Pinpoint the cell where the given text exists, returning its [X, Y] midpoint coordinate. 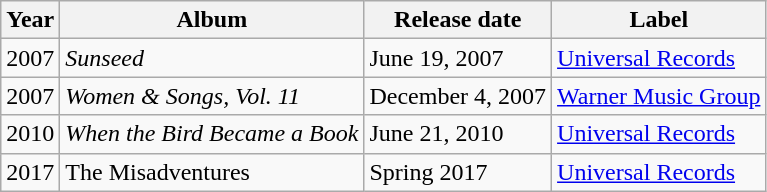
2010 [30, 134]
Label [659, 20]
The Misadventures [212, 172]
Sunseed [212, 58]
Women & Songs, Vol. 11 [212, 96]
Spring 2017 [458, 172]
Release date [458, 20]
2017 [30, 172]
June 21, 2010 [458, 134]
When the Bird Became a Book [212, 134]
Album [212, 20]
Year [30, 20]
June 19, 2007 [458, 58]
Warner Music Group [659, 96]
December 4, 2007 [458, 96]
